Provide the (x, y) coordinate of the cell's center where the given text is located.  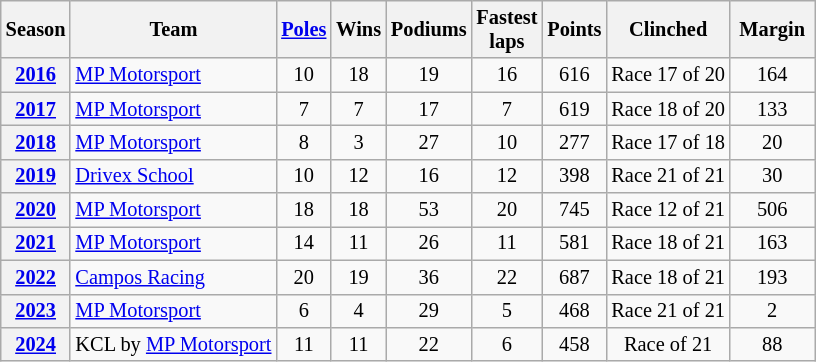
581 (574, 243)
687 (574, 277)
8 (304, 142)
30 (772, 176)
29 (429, 311)
2024 (36, 344)
398 (574, 176)
26 (429, 243)
Clinched (668, 29)
133 (772, 109)
193 (772, 277)
2023 (36, 311)
Campos Racing (173, 277)
2022 (36, 277)
2018 (36, 142)
17 (429, 109)
Wins (358, 29)
619 (574, 109)
277 (574, 142)
2016 (36, 75)
745 (574, 210)
14 (304, 243)
Points (574, 29)
3 (358, 142)
Margin (772, 29)
88 (772, 344)
Fastest laps (508, 29)
36 (429, 277)
2 (772, 311)
Drivex School (173, 176)
506 (772, 210)
Race 17 of 20 (668, 75)
458 (574, 344)
Team (173, 29)
53 (429, 210)
KCL by MP Motorsport (173, 344)
2021 (36, 243)
164 (772, 75)
163 (772, 243)
Race 17 of 18 (668, 142)
Poles (304, 29)
2020 (36, 210)
Race 12 of 21 (668, 210)
616 (574, 75)
2019 (36, 176)
4 (358, 311)
468 (574, 311)
Race 18 of 20 (668, 109)
5 (508, 311)
Podiums (429, 29)
Race of 21 (668, 344)
Season (36, 29)
27 (429, 142)
2017 (36, 109)
